Search for the cell housing the specified text and yield its (X, Y) center coordinate. 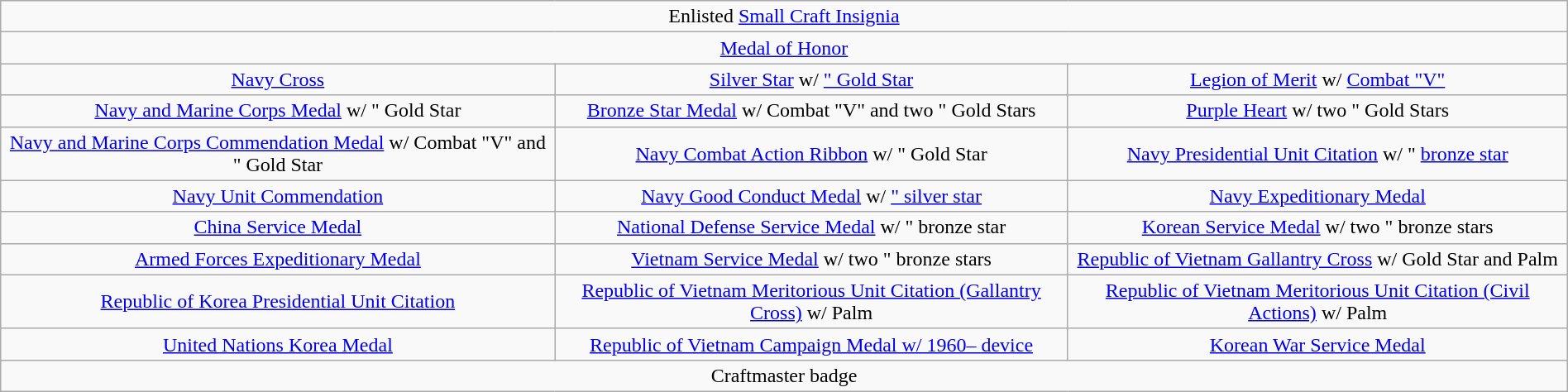
Navy Good Conduct Medal w/ " silver star (811, 196)
Korean War Service Medal (1317, 344)
China Service Medal (278, 227)
Purple Heart w/ two " Gold Stars (1317, 111)
United Nations Korea Medal (278, 344)
National Defense Service Medal w/ " bronze star (811, 227)
Republic of Vietnam Gallantry Cross w/ Gold Star and Palm (1317, 259)
Republic of Korea Presidential Unit Citation (278, 301)
Republic of Vietnam Campaign Medal w/ 1960– device (811, 344)
Navy Expeditionary Medal (1317, 196)
Vietnam Service Medal w/ two " bronze stars (811, 259)
Enlisted Small Craft Insignia (784, 17)
Republic of Vietnam Meritorious Unit Citation (Civil Actions) w/ Palm (1317, 301)
Navy Presidential Unit Citation w/ " bronze star (1317, 154)
Silver Star w/ " Gold Star (811, 79)
Korean Service Medal w/ two " bronze stars (1317, 227)
Medal of Honor (784, 48)
Navy and Marine Corps Commendation Medal w/ Combat "V" and " Gold Star (278, 154)
Legion of Merit w/ Combat "V" (1317, 79)
Armed Forces Expeditionary Medal (278, 259)
Republic of Vietnam Meritorious Unit Citation (Gallantry Cross) w/ Palm (811, 301)
Navy and Marine Corps Medal w/ " Gold Star (278, 111)
Bronze Star Medal w/ Combat "V" and two " Gold Stars (811, 111)
Navy Cross (278, 79)
Navy Unit Commendation (278, 196)
Craftmaster badge (784, 375)
Navy Combat Action Ribbon w/ " Gold Star (811, 154)
